Identify which cell holds the provided text, then report its [x, y] central coordinate. 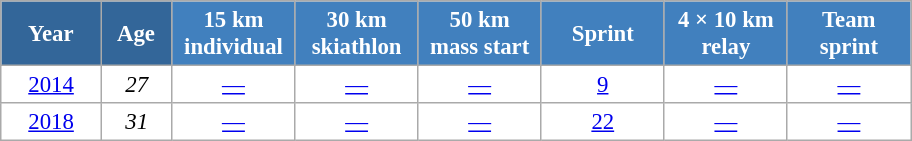
Year [52, 34]
4 × 10 km relay [726, 34]
50 km mass start [480, 34]
22 [602, 122]
9 [602, 85]
Age [136, 34]
30 km skiathlon [356, 34]
Team sprint [848, 34]
Sprint [602, 34]
27 [136, 85]
2014 [52, 85]
2018 [52, 122]
31 [136, 122]
15 km individual [234, 34]
